Output the [x, y] coordinate of the center of the cell containing the given text.  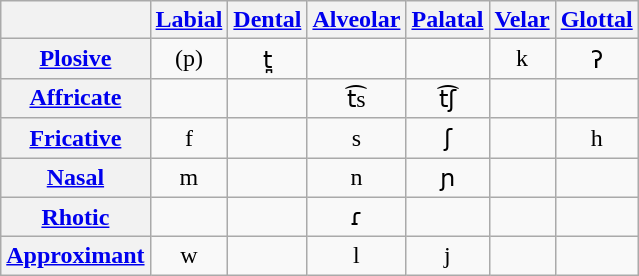
h [596, 138]
n [356, 178]
(p) [189, 59]
j [448, 256]
Affricate [76, 98]
ɾ [356, 217]
w [189, 256]
ʔ [596, 59]
Plosive [76, 59]
f [189, 138]
Labial [189, 20]
t͡s [356, 98]
Velar [522, 20]
Glottal [596, 20]
Dental [268, 20]
t̪ [268, 59]
Rhotic [76, 217]
ɲ [448, 178]
Fricative [76, 138]
Nasal [76, 178]
l [356, 256]
k [522, 59]
Approximant [76, 256]
t͡ʃ [448, 98]
m [189, 178]
Palatal [448, 20]
Alveolar [356, 20]
s [356, 138]
ʃ [448, 138]
